Find where the given text appears and provide that cell's center as [X, Y] coordinate. 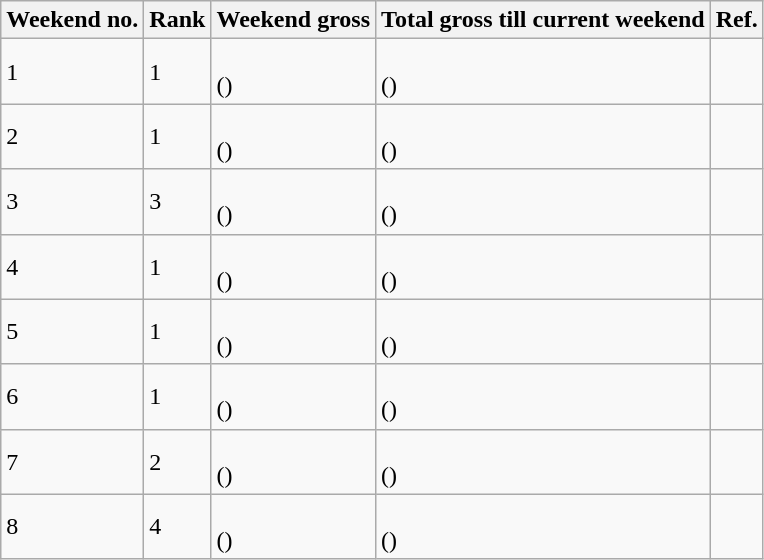
5 [72, 332]
Weekend gross [294, 20]
7 [72, 462]
Total gross till current weekend [544, 20]
Weekend no. [72, 20]
Rank [178, 20]
Ref. [736, 20]
8 [72, 526]
6 [72, 396]
